For the text-containing cell, return its midpoint in [X, Y] coordinate format. 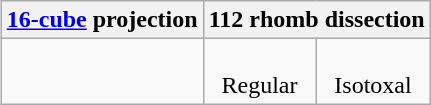
112 rhomb dissection [316, 20]
16-cube projection [102, 20]
Regular [260, 72]
Isotoxal [373, 72]
